Return the [X, Y] coordinate for the center point of the cell that contains the specified text.  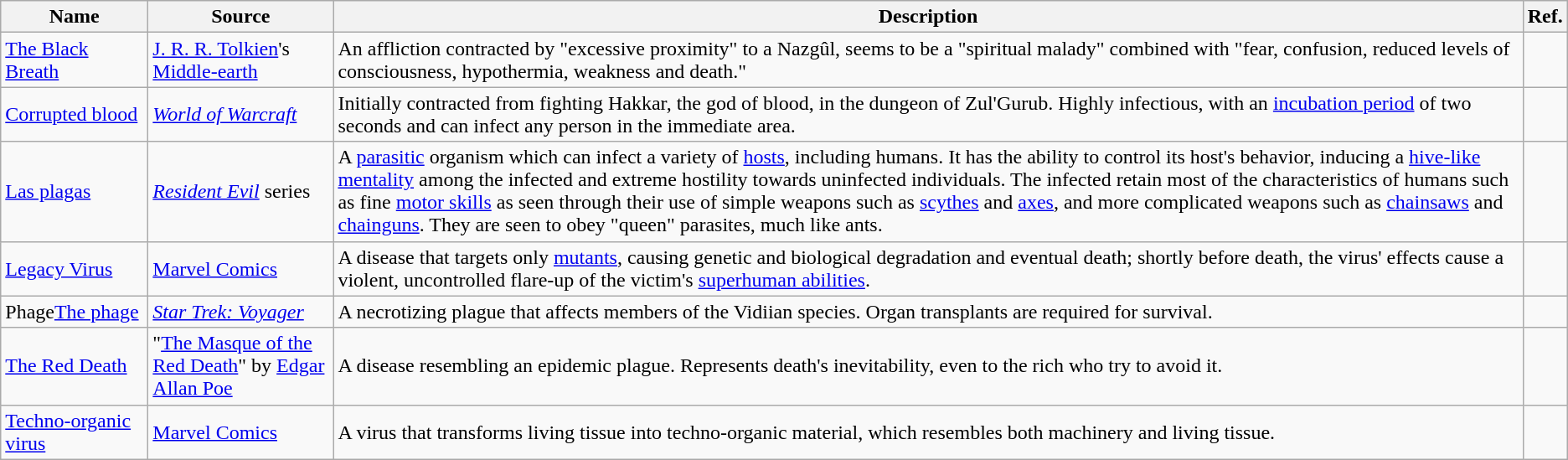
Corrupted blood [75, 114]
Star Trek: Voyager [241, 312]
A necrotizing plague that affects members of the Vidiian species. Organ transplants are required for survival. [928, 312]
"The Masque of the Red Death" by Edgar Allan Poe [241, 366]
Ref. [1545, 17]
A disease resembling an epidemic plague. Represents death's inevitability, even to the rich who try to avoid it. [928, 366]
Las plagas [75, 191]
The Black Breath [75, 60]
PhageThe phage [75, 312]
Resident Evil series [241, 191]
Name [75, 17]
The Red Death [75, 366]
J. R. R. Tolkien's Middle-earth [241, 60]
Legacy Virus [75, 268]
Source [241, 17]
Description [928, 17]
A virus that transforms living tissue into techno-organic material, which resembles both machinery and living tissue. [928, 432]
World of Warcraft [241, 114]
Techno-organic virus [75, 432]
